Locate the cell with the specified text and output its [x, y] center coordinate. 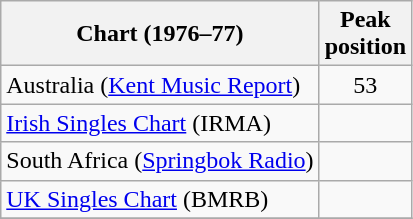
53 [365, 85]
UK Singles Chart (BMRB) [160, 199]
South Africa (Springbok Radio) [160, 161]
Australia (Kent Music Report) [160, 85]
Peak position [365, 34]
Irish Singles Chart (IRMA) [160, 123]
Chart (1976–77) [160, 34]
